Return the (x, y) coordinate for the center point of the cell that contains the specified text.  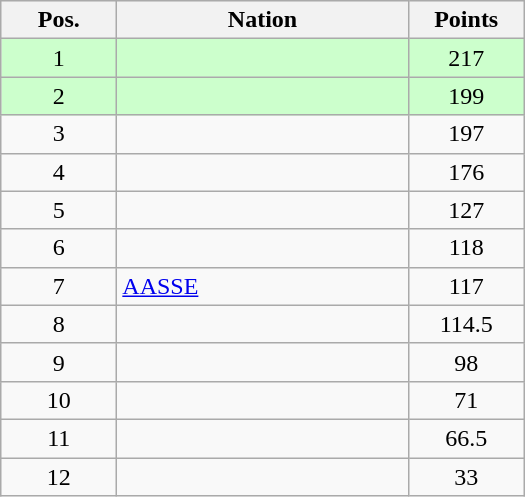
117 (466, 286)
199 (466, 96)
71 (466, 400)
AASSE (262, 286)
114.5 (466, 324)
118 (466, 248)
10 (59, 400)
Nation (262, 20)
66.5 (466, 438)
176 (466, 172)
5 (59, 210)
Points (466, 20)
2 (59, 96)
197 (466, 134)
7 (59, 286)
4 (59, 172)
217 (466, 58)
8 (59, 324)
3 (59, 134)
9 (59, 362)
33 (466, 477)
6 (59, 248)
98 (466, 362)
11 (59, 438)
1 (59, 58)
12 (59, 477)
Pos. (59, 20)
127 (466, 210)
